Identify which cell holds the provided text, then report its (X, Y) central coordinate. 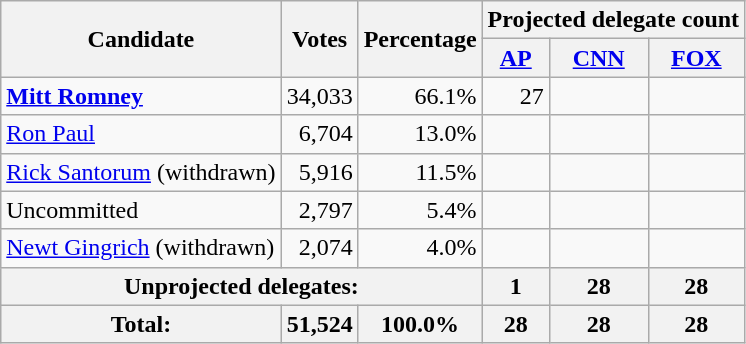
34,033 (320, 96)
AP (516, 58)
Uncommitted (141, 210)
Rick Santorum (withdrawn) (141, 172)
11.5% (420, 172)
4.0% (420, 248)
2,797 (320, 210)
51,524 (320, 324)
Votes (320, 39)
CNN (598, 58)
Newt Gingrich (withdrawn) (141, 248)
27 (516, 96)
Candidate (141, 39)
Percentage (420, 39)
13.0% (420, 134)
5.4% (420, 210)
6,704 (320, 134)
1 (516, 286)
66.1% (420, 96)
Mitt Romney (141, 96)
Projected delegate count (614, 20)
Ron Paul (141, 134)
100.0% (420, 324)
FOX (696, 58)
5,916 (320, 172)
2,074 (320, 248)
Unprojected delegates: (242, 286)
Total: (141, 324)
